Detect which cell encompasses the target text, then output its (X, Y) center coordinate. 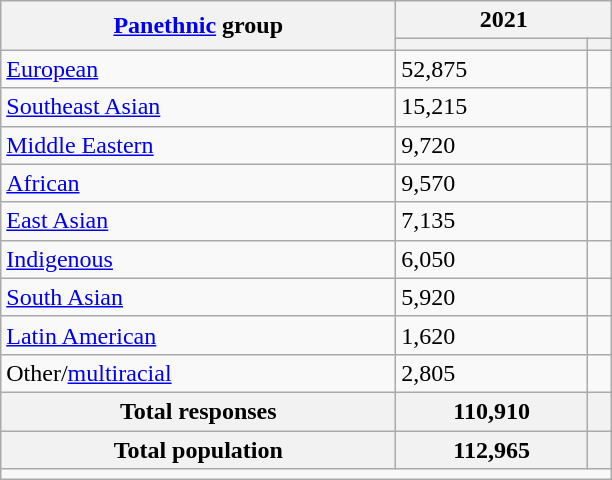
5,920 (492, 297)
15,215 (492, 107)
9,570 (492, 183)
Total responses (198, 411)
Latin American (198, 335)
Other/multiracial (198, 373)
7,135 (492, 221)
Indigenous (198, 259)
9,720 (492, 145)
South Asian (198, 297)
1,620 (492, 335)
Middle Eastern (198, 145)
Total population (198, 449)
African (198, 183)
European (198, 69)
52,875 (492, 69)
110,910 (492, 411)
2021 (504, 20)
112,965 (492, 449)
2,805 (492, 373)
6,050 (492, 259)
Southeast Asian (198, 107)
East Asian (198, 221)
Panethnic group (198, 26)
